Pinpoint the cell where the given text exists, returning its (x, y) midpoint coordinate. 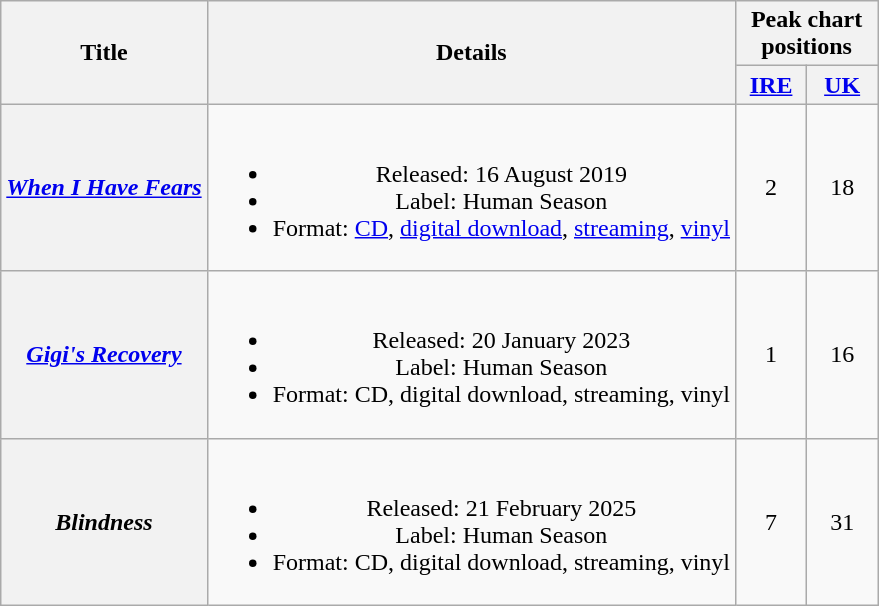
Details (471, 52)
31 (842, 522)
Released: 16 August 2019Label: Human SeasonFormat: CD, digital download, streaming, vinyl (471, 188)
Peak chart positions (807, 34)
Released: 21 February 2025Label: Human SeasonFormat: CD, digital download, streaming, vinyl (471, 522)
UK (842, 85)
Released: 20 January 2023Label: Human SeasonFormat: CD, digital download, streaming, vinyl (471, 354)
7 (772, 522)
16 (842, 354)
2 (772, 188)
Blindness (104, 522)
18 (842, 188)
When I Have Fears (104, 188)
Gigi's Recovery (104, 354)
1 (772, 354)
IRE (772, 85)
Title (104, 52)
